Scan for the cell matching the given text and deliver its (X, Y) coordinate at center. 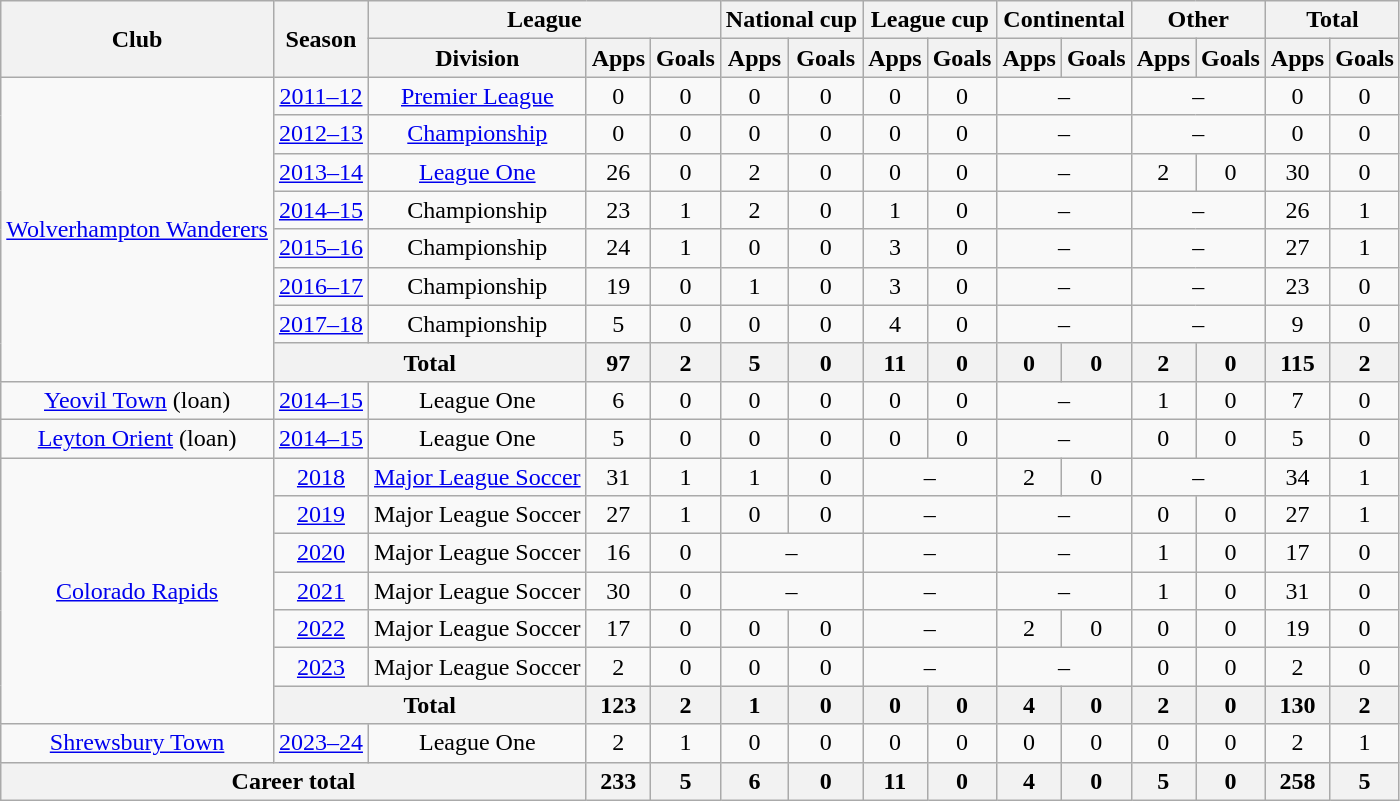
Other (1198, 20)
Shrewsbury Town (138, 743)
Career total (294, 781)
Season (320, 39)
34 (1297, 477)
League (544, 20)
2018 (320, 477)
233 (618, 781)
16 (618, 553)
115 (1297, 362)
2020 (320, 553)
2017–18 (320, 324)
2012–13 (320, 134)
24 (618, 248)
7 (1297, 400)
9 (1297, 324)
2016–17 (320, 286)
2011–12 (320, 96)
Division (477, 58)
Club (138, 39)
Premier League (477, 96)
2023–24 (320, 743)
League cup (930, 20)
2019 (320, 515)
2015–16 (320, 248)
130 (1297, 705)
2022 (320, 629)
Leyton Orient (loan) (138, 438)
Yeovil Town (loan) (138, 400)
2013–14 (320, 172)
2021 (320, 591)
123 (618, 705)
Wolverhampton Wanderers (138, 229)
Continental (1064, 20)
258 (1297, 781)
2023 (320, 667)
National cup (791, 20)
Colorado Rapids (138, 591)
97 (618, 362)
